Extract the [x, y] coordinate from the center of the cell holding the provided text.  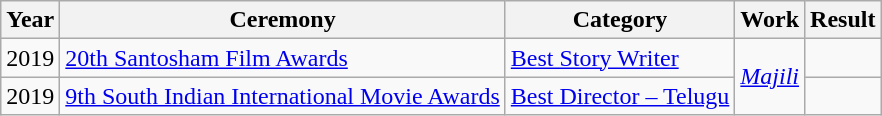
Work [770, 20]
Category [620, 20]
Best Director – Telugu [620, 96]
Result [843, 20]
9th South Indian International Movie Awards [282, 96]
Majili [770, 77]
20th Santosham Film Awards [282, 58]
Year [30, 20]
Best Story Writer [620, 58]
Ceremony [282, 20]
